Extract the (x, y) coordinate from the center of the cell holding the provided text.  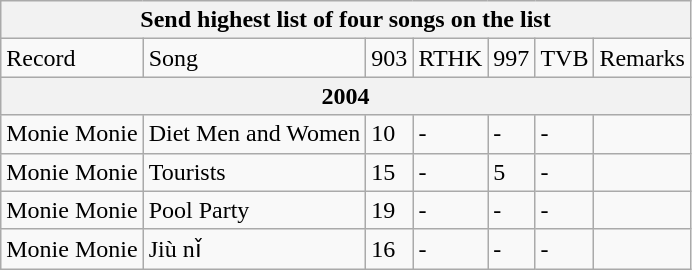
TVB (564, 58)
Jiù nǐ (254, 249)
Diet Men and Women (254, 134)
10 (390, 134)
Tourists (254, 172)
Pool Party (254, 210)
16 (390, 249)
15 (390, 172)
5 (512, 172)
2004 (346, 96)
Song (254, 58)
Record (72, 58)
19 (390, 210)
RTHK (450, 58)
997 (512, 58)
Remarks (642, 58)
903 (390, 58)
Send highest list of four songs on the list (346, 20)
